Output the [X, Y] coordinate of the center of the cell containing the given text.  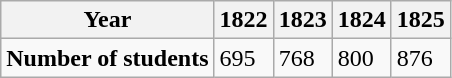
1823 [302, 20]
876 [420, 58]
1825 [420, 20]
1824 [362, 20]
768 [302, 58]
Year [108, 20]
1822 [244, 20]
800 [362, 58]
695 [244, 58]
Number of students [108, 58]
